Output the [x, y] coordinate of the center of the cell containing the given text.  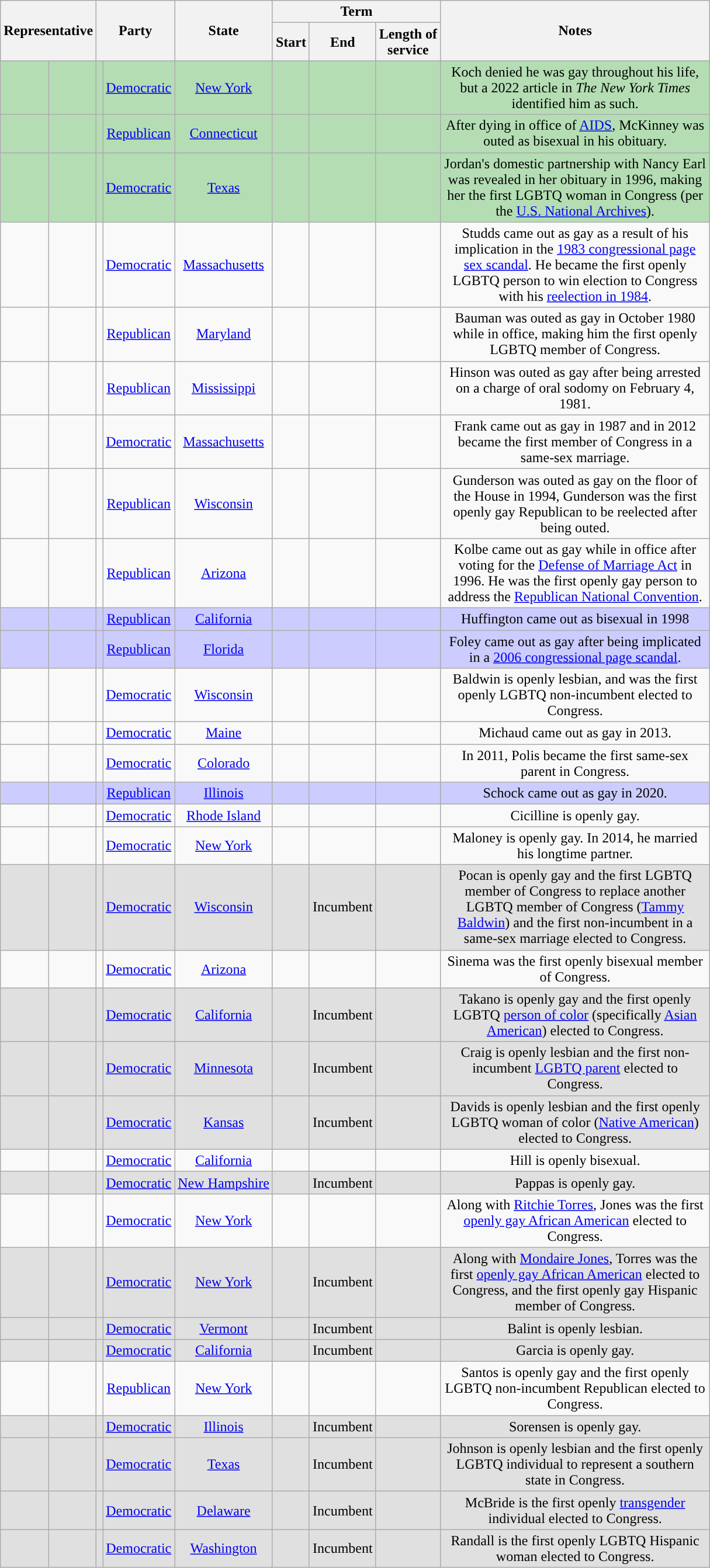
Bauman was outed as gay in October 1980 while in office, making him the first openly LGBTQ member of Congress. [575, 334]
Koch denied he was gay throughout his life, but a 2022 article in The New York Times identified him as such. [575, 88]
Maine [224, 733]
Garcia is openly gay. [575, 1351]
Hinson was outed as gay after being arrested on a charge of oral sodomy on February 4, 1981. [575, 388]
After dying in office of AIDS, McKinney was outed as bisexual in his obituary. [575, 133]
Vermont [224, 1328]
Sorensen is openly gay. [575, 1427]
Term [356, 12]
Party [136, 30]
Foley came out as gay after being implicated in a 2006 congressional page scandal. [575, 648]
Colorado [224, 763]
Florida [224, 648]
End [342, 42]
Maryland [224, 334]
Craig is openly lesbian and the first non-incumbent LGBTQ parent elected to Congress. [575, 1069]
Hill is openly bisexual. [575, 1160]
Pappas is openly gay. [575, 1182]
Start [291, 42]
Michaud came out as gay in 2013. [575, 733]
Takano is openly gay and the first openly LGBTQ person of color (specifically Asian American) elected to Congress. [575, 1015]
Huffington came out as bisexual in 1998 [575, 619]
Notes [575, 30]
McBride is the first openly transgender individual elected to Congress. [575, 1511]
Along with Ritchie Torres, Jones was the first openly gay African American elected to Congress. [575, 1220]
Kansas [224, 1122]
Santos is openly gay and the first openly LGBTQ non-incumbent Republican elected to Congress. [575, 1389]
Connecticut [224, 133]
Rhode Island [224, 816]
Length ofservice [408, 42]
Washington [224, 1548]
State [224, 30]
Baldwin is openly lesbian, and was the first openly LGBTQ non-incumbent elected to Congress. [575, 695]
In 2011, Polis became the first same-sex parent in Congress. [575, 763]
Balint is openly lesbian. [575, 1328]
Johnson is openly lesbian and the first openly LGBTQ individual to represent a southern state in Congress. [575, 1465]
Minnesota [224, 1069]
Frank came out as gay in 1987 and in 2012 became the first member of Congress in a same-sex marriage. [575, 442]
Gunderson was outed as gay on the floor of the House in 1994, Gunderson was the first openly gay Republican to be reelected after being outed. [575, 504]
New Hampshire [224, 1182]
Mississippi [224, 388]
Sinema was the first openly bisexual member of Congress. [575, 969]
Randall is the first openly LGBTQ Hispanic woman elected to Congress. [575, 1548]
Cicilline is openly gay. [575, 816]
Delaware [224, 1511]
Representative [49, 30]
Maloney is openly gay. In 2014, he married his longtime partner. [575, 846]
Davids is openly lesbian and the first openly LGBTQ woman of color (Native American) elected to Congress. [575, 1122]
Schock came out as gay in 2020. [575, 793]
